Locate the cell with the specified text and output its (x, y) center coordinate. 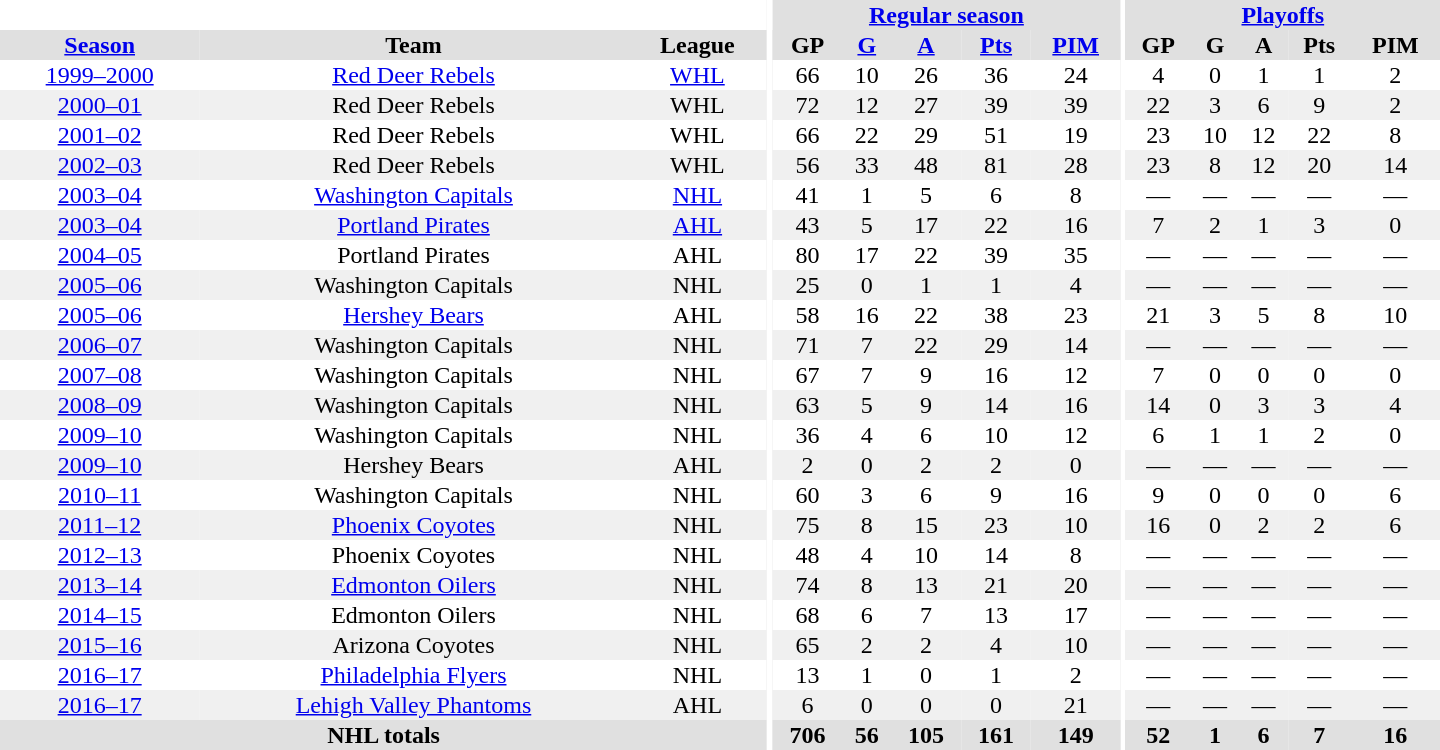
Regular season (947, 15)
2004–05 (100, 255)
2008–09 (100, 405)
2007–08 (100, 375)
Philadelphia Flyers (413, 675)
2010–11 (100, 495)
2013–14 (100, 585)
28 (1076, 165)
2002–03 (100, 165)
60 (808, 495)
706 (808, 735)
15 (926, 525)
2015–16 (100, 645)
75 (808, 525)
67 (808, 375)
2006–07 (100, 345)
2001–02 (100, 135)
68 (808, 615)
2011–12 (100, 525)
24 (1076, 75)
41 (808, 195)
81 (996, 165)
Team (413, 45)
52 (1158, 735)
33 (867, 165)
65 (808, 645)
35 (1076, 255)
2000–01 (100, 105)
71 (808, 345)
26 (926, 75)
1999–2000 (100, 75)
63 (808, 405)
Playoffs (1283, 15)
League (698, 45)
43 (808, 225)
NHL totals (384, 735)
27 (926, 105)
149 (1076, 735)
74 (808, 585)
Season (100, 45)
58 (808, 315)
51 (996, 135)
105 (926, 735)
Lehigh Valley Phantoms (413, 705)
25 (808, 285)
2012–13 (100, 555)
Arizona Coyotes (413, 645)
72 (808, 105)
38 (996, 315)
19 (1076, 135)
2014–15 (100, 615)
161 (996, 735)
80 (808, 255)
